From the cell containing the given text, extract its center point as (x, y) coordinate. 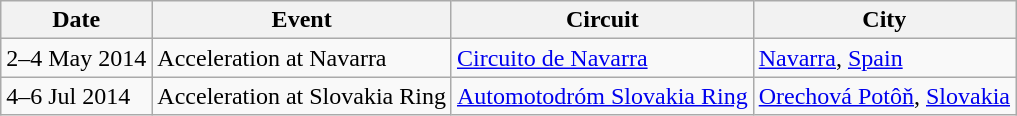
Acceleration at Slovakia Ring (302, 96)
Event (302, 20)
2–4 May 2014 (76, 58)
Circuito de Navarra (602, 58)
City (884, 20)
Date (76, 20)
4–6 Jul 2014 (76, 96)
Automotodróm Slovakia Ring (602, 96)
Orechová Potôň, Slovakia (884, 96)
Navarra, Spain (884, 58)
Acceleration at Navarra (302, 58)
Circuit (602, 20)
